Return [X, Y] of the center of cell containing provided text 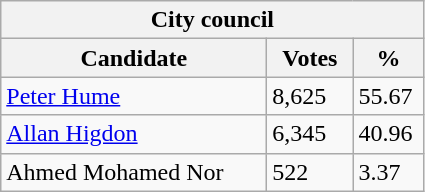
Votes [310, 58]
Allan Higdon [134, 134]
Ahmed Mohamed Nor [134, 172]
3.37 [388, 172]
Candidate [134, 58]
City council [212, 20]
40.96 [388, 134]
8,625 [310, 96]
55.67 [388, 96]
% [388, 58]
Peter Hume [134, 96]
6,345 [310, 134]
522 [310, 172]
